Return the [X, Y] coordinate for the center point of the cell that contains the specified text.  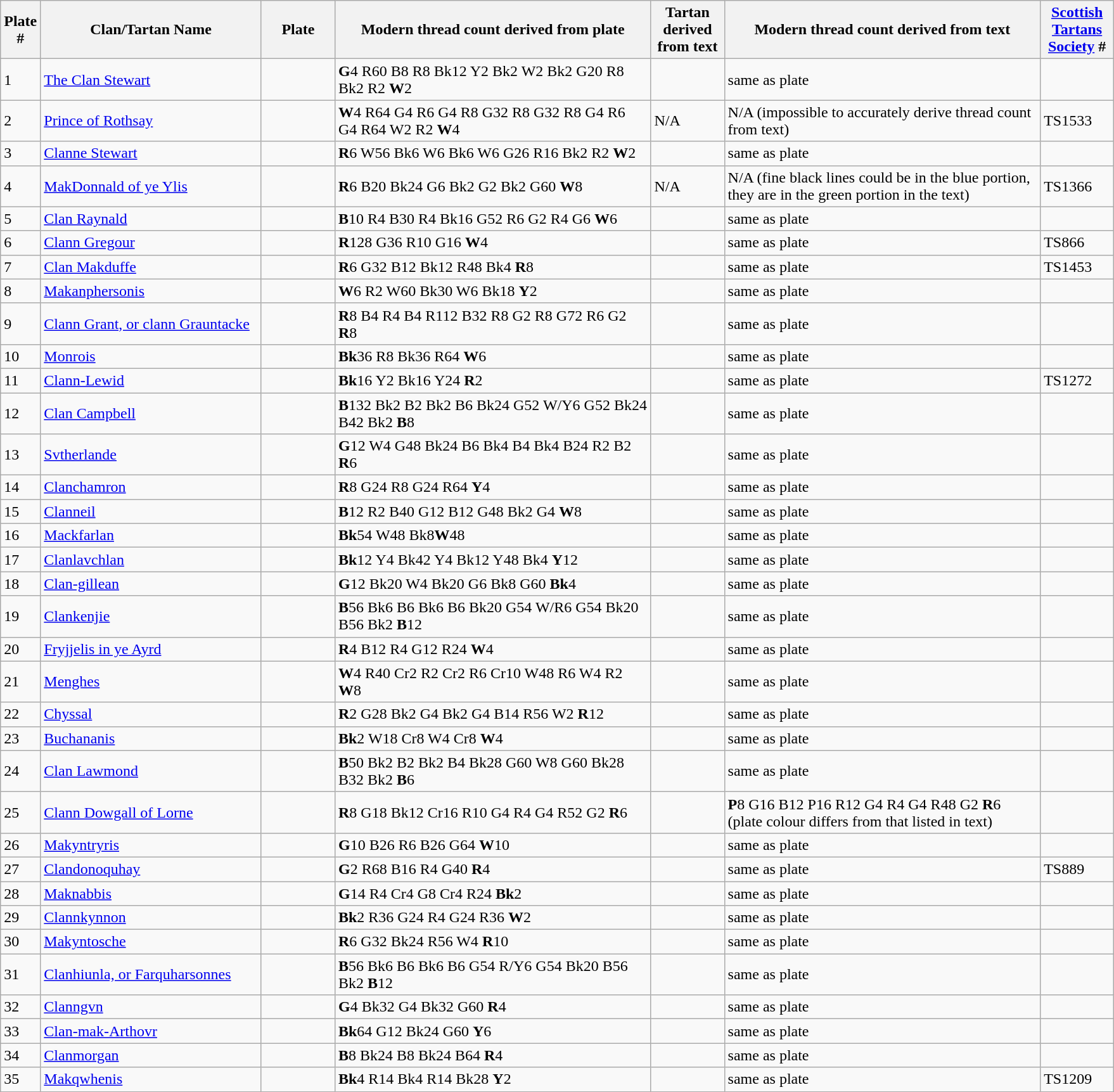
Clanneil [151, 511]
Chyssal [151, 714]
Makyntryris [151, 845]
Prince of Rothsay [151, 120]
B132 Bk2 B2 Bk2 B6 Bk24 G52 W/Y6 G52 Bk24 B42 Bk2 B8 [493, 413]
Clann Gregour [151, 243]
Plate # [20, 30]
TS1533 [1077, 120]
Scottish Tartans Society # [1077, 30]
R6 G32 B12 Bk12 R48 Bk4 R8 [493, 267]
Plate [298, 30]
Clan Lawmond [151, 771]
Fryjjelis in ye Ayrd [151, 649]
28 [20, 893]
Bk12 Y4 Bk42 Y4 Bk12 Y48 Bk4 Y12 [493, 560]
13 [20, 455]
Clann-Lewid [151, 380]
Bk2 W18 Cr8 W4 Cr8 W4 [493, 738]
31 [20, 975]
Monrois [151, 356]
B12 R2 B40 G12 B12 G48 Bk2 G4 W8 [493, 511]
P8 G16 B12 P16 R12 G4 R4 G4 R48 G2 R6 (plate colour differs from that listed in text) [882, 813]
Clan/Tartan Name [151, 30]
16 [20, 536]
29 [20, 918]
W6 R2 W60 Bk30 W6 Bk18 Y2 [493, 291]
14 [20, 487]
TS1366 [1077, 186]
TS866 [1077, 243]
Buchananis [151, 738]
Clanlavchlan [151, 560]
Clanmorgan [151, 1055]
G4 R60 B8 R8 Bk12 Y2 Bk2 W2 Bk2 G20 R8 Bk2 R2 W2 [493, 80]
Modern thread count derived from plate [493, 30]
G12 W4 G48 Bk24 B6 Bk4 B4 Bk4 B24 R2 B2 R6 [493, 455]
Clanhiunla, or Farquharsonnes [151, 975]
Bk4 R14 Bk4 R14 Bk28 Y2 [493, 1079]
TS889 [1077, 869]
4 [20, 186]
24 [20, 771]
B56 Bk6 B6 Bk6 B6 G54 R/Y6 G54 Bk20 B56 Bk2 B12 [493, 975]
Makanphersonis [151, 291]
Makqwhenis [151, 1079]
R6 W56 Bk6 W6 Bk6 W6 G26 R16 Bk2 R2 W2 [493, 153]
Clann Grant, or clann Grauntacke [151, 323]
27 [20, 869]
11 [20, 380]
18 [20, 584]
2 [20, 120]
Tartan derived from text [688, 30]
Clann Dowgall of Lorne [151, 813]
Clankenjie [151, 616]
23 [20, 738]
R8 G18 Bk12 Cr16 R10 G4 R4 G4 R52 G2 R6 [493, 813]
32 [20, 1007]
G12 Bk20 W4 Bk20 G6 Bk8 G60 Bk4 [493, 584]
B56 Bk6 B6 Bk6 B6 Bk20 G54 W/R6 G54 Bk20 B56 Bk2 B12 [493, 616]
7 [20, 267]
Svtherlande [151, 455]
Bk64 G12 Bk24 G60 Y6 [493, 1031]
R4 B12 R4 G12 R24 W4 [493, 649]
Modern thread count derived from text [882, 30]
12 [20, 413]
N/A (impossible to accurately derive thread count from text) [882, 120]
Mackfarlan [151, 536]
B8 Bk24 B8 Bk24 B64 R4 [493, 1055]
Bk2 R36 G24 R4 G24 R36 W2 [493, 918]
G14 R4 Cr4 G8 Cr4 R24 Bk2 [493, 893]
8 [20, 291]
G4 Bk32 G4 Bk32 G60 R4 [493, 1007]
Clanne Stewart [151, 153]
MakDonnald of ye Ylis [151, 186]
34 [20, 1055]
Clan Makduffe [151, 267]
R6 B20 Bk24 G6 Bk2 G2 Bk2 G60 W8 [493, 186]
Clan-gillean [151, 584]
1 [20, 80]
10 [20, 356]
Clanchamron [151, 487]
6 [20, 243]
9 [20, 323]
B10 R4 B30 R4 Bk16 G52 R6 G2 R4 G6 W6 [493, 219]
Menghes [151, 682]
Clan Raynald [151, 219]
33 [20, 1031]
N/A (fine black lines could be in the blue portion, they are in the green portion in the text) [882, 186]
25 [20, 813]
TS1272 [1077, 380]
TS1209 [1077, 1079]
Bk36 R8 Bk36 R64 W6 [493, 356]
Bk16 Y2 Bk16 Y24 R2 [493, 380]
TS1453 [1077, 267]
30 [20, 942]
21 [20, 682]
Maknabbis [151, 893]
G10 B26 R6 B26 G64 W10 [493, 845]
Clandonoquhay [151, 869]
W4 R64 G4 R6 G4 R8 G32 R8 G32 R8 G4 R6 G4 R64 W2 R2 W4 [493, 120]
Clan Campbell [151, 413]
R8 B4 R4 B4 R112 B32 R8 G2 R8 G72 R6 G2 R8 [493, 323]
The Clan Stewart [151, 80]
19 [20, 616]
15 [20, 511]
5 [20, 219]
20 [20, 649]
Bk54 W48 Bk8W48 [493, 536]
W4 R40 Cr2 R2 Cr2 R6 Cr10 W48 R6 W4 R2 W8 [493, 682]
Clan-mak-Arthovr [151, 1031]
Makyntosche [151, 942]
R128 G36 R10 G16 W4 [493, 243]
R6 G32 Bk24 R56 W4 R10 [493, 942]
3 [20, 153]
17 [20, 560]
26 [20, 845]
G2 R68 B16 R4 G40 R4 [493, 869]
Clanngvn [151, 1007]
22 [20, 714]
R8 G24 R8 G24 R64 Y4 [493, 487]
35 [20, 1079]
B50 Bk2 B2 Bk2 B4 Bk28 G60 W8 G60 Bk28 B32 Bk2 B6 [493, 771]
Clannkynnon [151, 918]
R2 G28 Bk2 G4 Bk2 G4 B14 R56 W2 R12 [493, 714]
